Find where the given text appears and provide that cell's center as [x, y] coordinate. 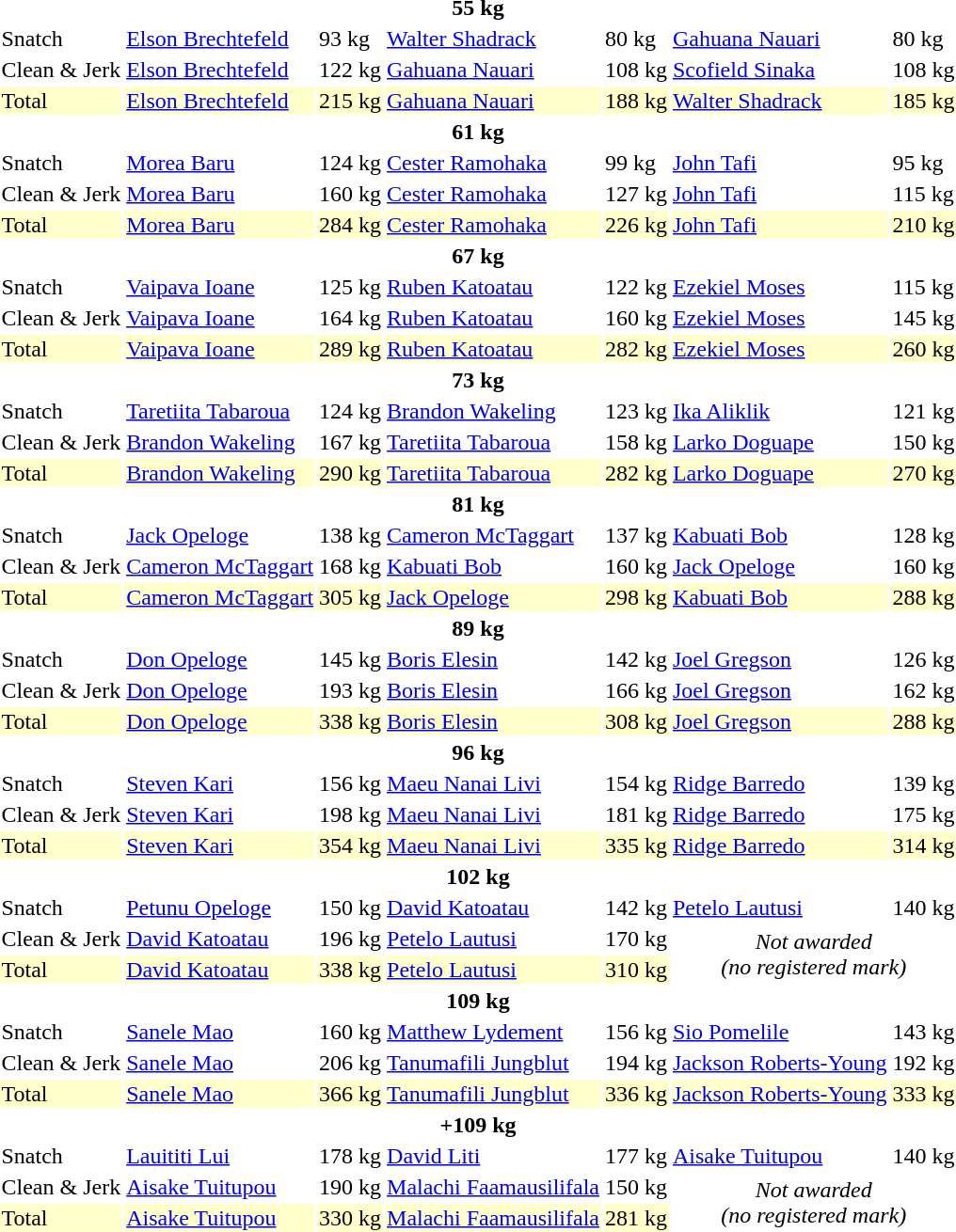
93 kg [350, 39]
308 kg [636, 721]
177 kg [636, 1156]
354 kg [350, 845]
67 kg [478, 256]
289 kg [350, 349]
226 kg [636, 225]
281 kg [636, 1218]
95 kg [924, 163]
210 kg [924, 225]
270 kg [924, 473]
139 kg [924, 783]
109 kg [478, 1001]
335 kg [636, 845]
190 kg [350, 1187]
192 kg [924, 1063]
158 kg [636, 442]
73 kg [478, 380]
99 kg [636, 163]
154 kg [636, 783]
Petunu Opeloge [220, 908]
333 kg [924, 1094]
96 kg [478, 752]
194 kg [636, 1063]
298 kg [636, 597]
123 kg [636, 411]
193 kg [350, 690]
102 kg [478, 877]
305 kg [350, 597]
310 kg [636, 970]
314 kg [924, 845]
366 kg [350, 1094]
164 kg [350, 318]
215 kg [350, 101]
137 kg [636, 535]
181 kg [636, 814]
Lauititi Lui [220, 1156]
188 kg [636, 101]
126 kg [924, 659]
170 kg [636, 939]
167 kg [350, 442]
Ika Aliklik [779, 411]
260 kg [924, 349]
175 kg [924, 814]
125 kg [350, 287]
Scofield Sinaka [779, 70]
61 kg [478, 132]
336 kg [636, 1094]
Matthew Lydement [493, 1032]
89 kg [478, 628]
290 kg [350, 473]
+109 kg [478, 1125]
Sio Pomelile [779, 1032]
206 kg [350, 1063]
162 kg [924, 690]
121 kg [924, 411]
143 kg [924, 1032]
330 kg [350, 1218]
166 kg [636, 690]
168 kg [350, 566]
128 kg [924, 535]
178 kg [350, 1156]
196 kg [350, 939]
284 kg [350, 225]
David Liti [493, 1156]
127 kg [636, 194]
185 kg [924, 101]
138 kg [350, 535]
198 kg [350, 814]
81 kg [478, 504]
